Determine the [X, Y] coordinate at the center of the cell enclosing the given text.  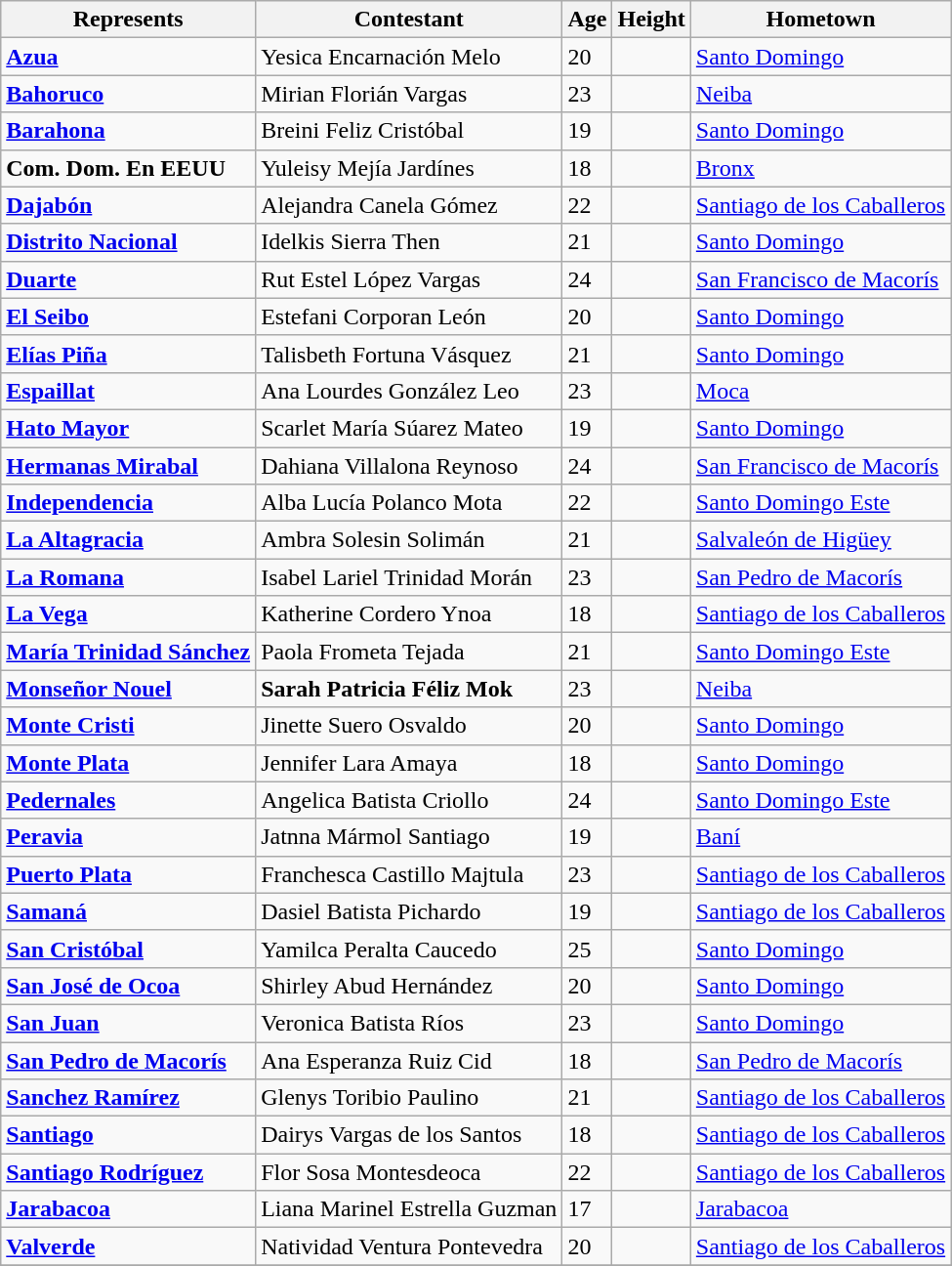
Dasiel Batista Pichardo [409, 911]
Espaillat [129, 391]
Breini Feliz Cristóbal [409, 131]
Santiago [129, 1135]
Talisbeth Fortuna Vásquez [409, 354]
Elías Piña [129, 354]
Flor Sosa Montesdeoca [409, 1172]
Estefani Corporan León [409, 316]
Jinette Suero Osvaldo [409, 726]
Alba Lucía Polanco Mota [409, 503]
Sanchez Ramírez [129, 1098]
Yuleisy Mejía Jardínes [409, 168]
Distrito Nacional [129, 242]
Peravia [129, 837]
Salvaleón de Higüey [820, 540]
Barahona [129, 131]
Jatnna Mármol Santiago [409, 837]
Azua [129, 57]
Rut Estel López Vargas [409, 279]
Samaná [129, 911]
Scarlet María Súarez Mateo [409, 428]
Represents [129, 20]
Yamilca Peralta Caucedo [409, 949]
Monte Cristi [129, 726]
Puerto Plata [129, 874]
Moca [820, 391]
Monte Plata [129, 763]
Yesica Encarnación Melo [409, 57]
Dahiana Villalona Reynoso [409, 466]
Paola Frometa Tejada [409, 652]
Valverde [129, 1246]
La Vega [129, 614]
Ana Lourdes González Leo [409, 391]
Shirley Abud Hernández [409, 986]
Pedernales [129, 800]
Isabel Lariel Trinidad Morán [409, 577]
Angelica Batista Criollo [409, 800]
Natividad Ventura Pontevedra [409, 1246]
Independencia [129, 503]
Com. Dom. En EEUU [129, 168]
Baní [820, 837]
Jennifer Lara Amaya [409, 763]
Veronica Batista Ríos [409, 1023]
Duarte [129, 279]
Franchesca Castillo Majtula [409, 874]
San Cristóbal [129, 949]
Age [588, 20]
El Seibo [129, 316]
Hato Mayor [129, 428]
Mirian Florián Vargas [409, 94]
Hermanas Mirabal [129, 466]
María Trinidad Sánchez [129, 652]
San José de Ocoa [129, 986]
Idelkis Sierra Then [409, 242]
La Romana [129, 577]
Hometown [820, 20]
Height [651, 20]
Glenys Toribio Paulino [409, 1098]
La Altagracia [129, 540]
Bahoruco [129, 94]
San Juan [129, 1023]
Monseñor Nouel [129, 689]
17 [588, 1209]
Dairys Vargas de los Santos [409, 1135]
Bronx [820, 168]
Dajabón [129, 205]
Alejandra Canela Gómez [409, 205]
Ambra Solesin Solimán [409, 540]
Contestant [409, 20]
Santiago Rodríguez [129, 1172]
Ana Esperanza Ruiz Cid [409, 1060]
25 [588, 949]
Katherine Cordero Ynoa [409, 614]
Liana Marinel Estrella Guzman [409, 1209]
Sarah Patricia Féliz Mok [409, 689]
